Output the (x, y) coordinate of the center of the cell containing the given text.  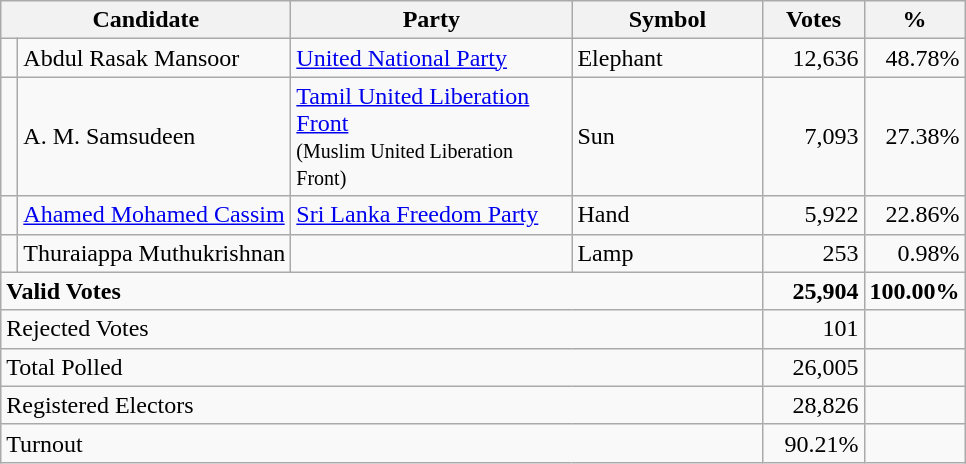
Elephant (668, 58)
United National Party (432, 58)
48.78% (914, 58)
Lamp (668, 253)
Turnout (382, 443)
Ahamed Mohamed Cassim (154, 215)
Valid Votes (382, 291)
26,005 (814, 367)
27.38% (914, 136)
Rejected Votes (382, 329)
28,826 (814, 405)
Candidate (146, 20)
Abdul Rasak Mansoor (154, 58)
Total Polled (382, 367)
% (914, 20)
5,922 (814, 215)
Sun (668, 136)
25,904 (814, 291)
Sri Lanka Freedom Party (432, 215)
12,636 (814, 58)
7,093 (814, 136)
100.00% (914, 291)
Votes (814, 20)
Hand (668, 215)
101 (814, 329)
Symbol (668, 20)
0.98% (914, 253)
Thuraiappa Muthukrishnan (154, 253)
90.21% (814, 443)
Tamil United Liberation Front(Muslim United Liberation Front) (432, 136)
Party (432, 20)
Registered Electors (382, 405)
253 (814, 253)
A. M. Samsudeen (154, 136)
22.86% (914, 215)
